For the text-containing cell, return its midpoint in [x, y] coordinate format. 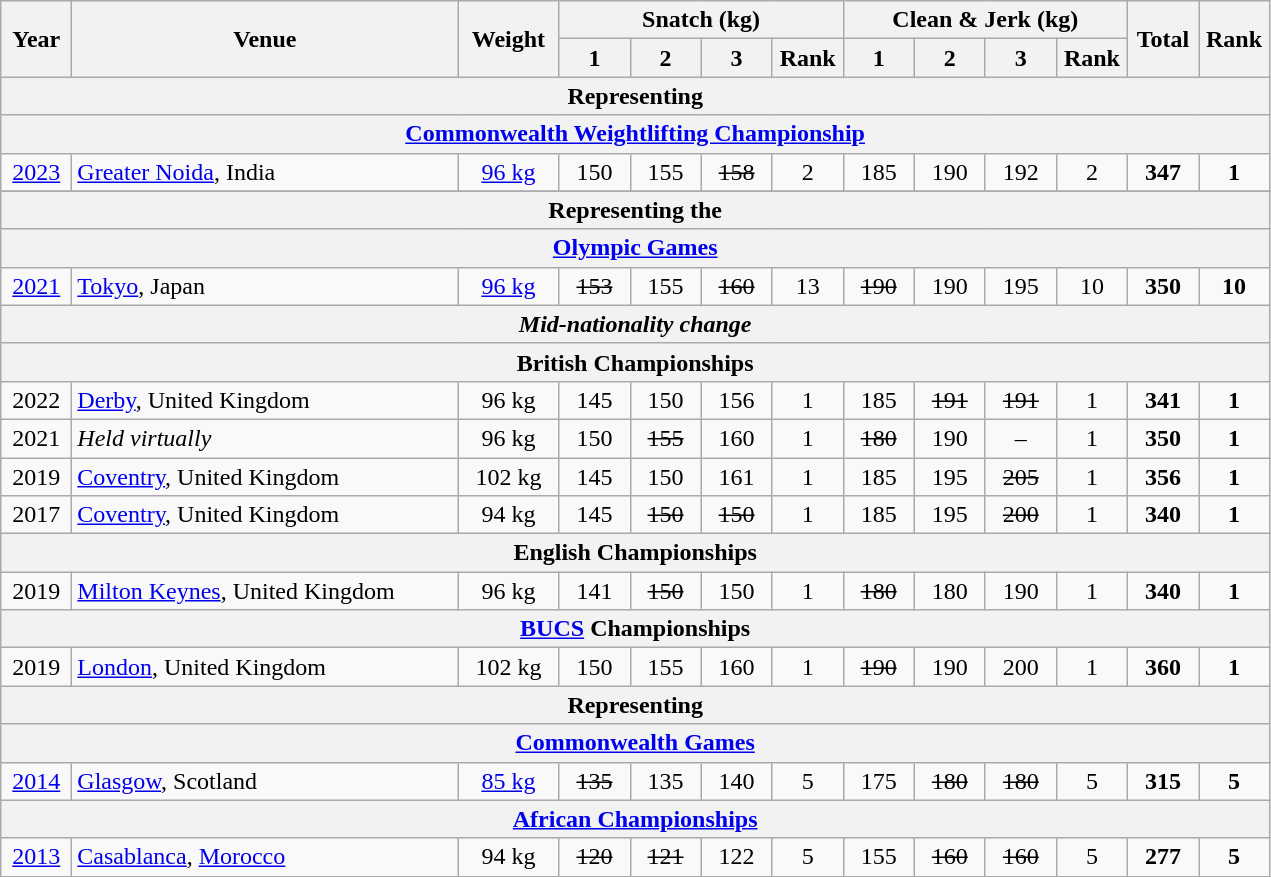
Mid-nationality change [636, 324]
120 [594, 857]
121 [666, 857]
London, United Kingdom [265, 667]
175 [878, 781]
Commonwealth Games [636, 743]
360 [1162, 667]
BUCS Championships [636, 629]
347 [1162, 172]
Total [1162, 39]
Representing the [636, 210]
English Championships [636, 553]
140 [736, 781]
Venue [265, 39]
356 [1162, 477]
Tokyo, Japan [265, 286]
192 [1020, 172]
13 [808, 286]
Milton Keynes, United Kingdom [265, 591]
British Championships [636, 362]
161 [736, 477]
2014 [36, 781]
Held virtually [265, 438]
Greater Noida, India [265, 172]
Snatch (kg) [701, 20]
153 [594, 286]
2013 [36, 857]
2022 [36, 400]
2023 [36, 172]
Casablanca, Morocco [265, 857]
Weight [508, 39]
African Championships [636, 819]
341 [1162, 400]
277 [1162, 857]
158 [736, 172]
141 [594, 591]
Clean & Jerk (kg) [985, 20]
205 [1020, 477]
Derby, United Kingdom [265, 400]
Olympic Games [636, 248]
122 [736, 857]
156 [736, 400]
Year [36, 39]
Glasgow, Scotland [265, 781]
2017 [36, 515]
85 kg [508, 781]
315 [1162, 781]
– [1020, 438]
Commonwealth Weightlifting Championship [636, 134]
